Locate the cell with the specified text and output its [x, y] center coordinate. 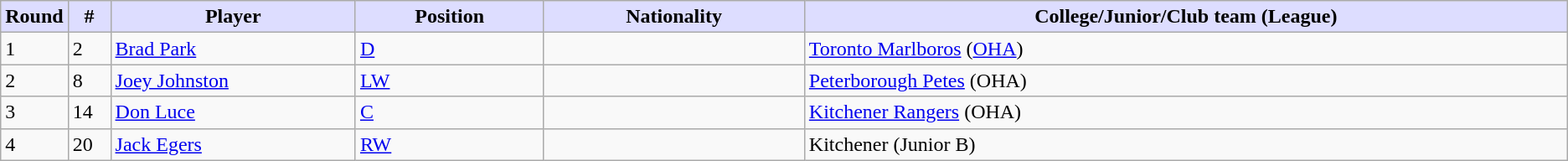
D [449, 49]
8 [89, 80]
4 [34, 144]
3 [34, 112]
C [449, 112]
Toronto Marlboros (OHA) [1186, 49]
Don Luce [233, 112]
Joey Johnston [233, 80]
LW [449, 80]
College/Junior/Club team (League) [1186, 17]
Round [34, 17]
Player [233, 17]
14 [89, 112]
Kitchener Rangers (OHA) [1186, 112]
# [89, 17]
Jack Egers [233, 144]
20 [89, 144]
1 [34, 49]
Kitchener (Junior B) [1186, 144]
Nationality [673, 17]
Position [449, 17]
Brad Park [233, 49]
RW [449, 144]
Peterborough Petes (OHA) [1186, 80]
